From the cell containing the given text, extract its center point as [X, Y] coordinate. 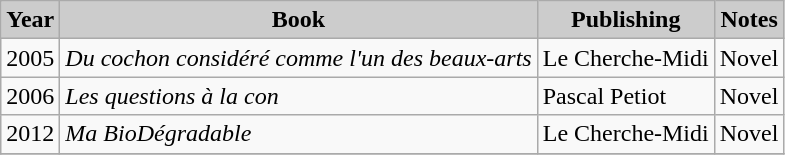
Du cochon considéré comme l'un des beaux-arts [298, 58]
2005 [30, 58]
Notes [749, 20]
2012 [30, 134]
Pascal Petiot [626, 96]
Publishing [626, 20]
2006 [30, 96]
Les questions à la con [298, 96]
Ma BioDégradable [298, 134]
Year [30, 20]
Book [298, 20]
